Detect which cell encompasses the target text, then output its (x, y) center coordinate. 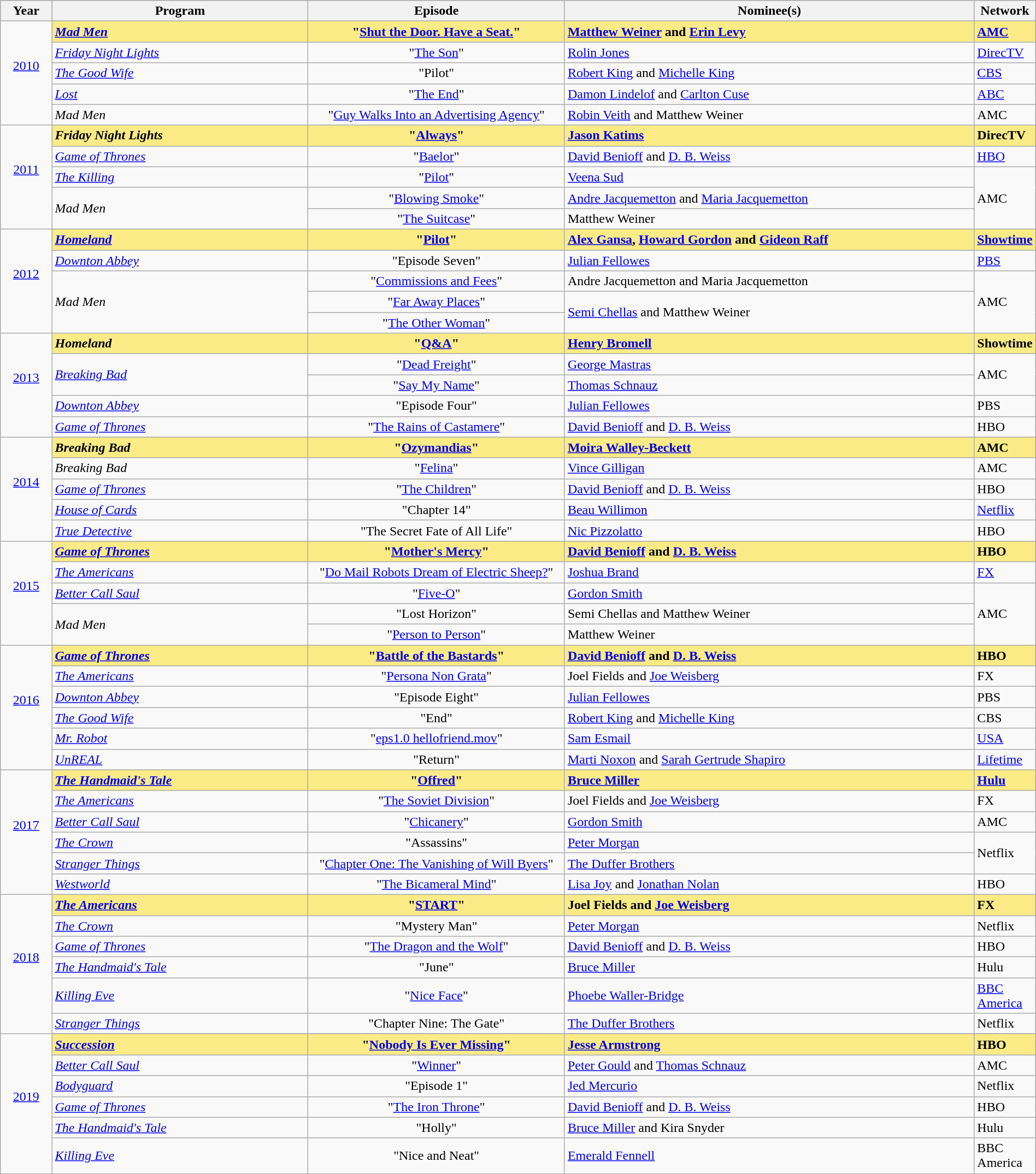
"Person to Person" (437, 635)
Moira Walley-Beckett (769, 447)
2015 (26, 593)
"Commissions and Fees" (437, 281)
2013 (26, 385)
"Return" (437, 759)
Westworld (180, 884)
"End" (437, 718)
"June" (437, 967)
"The Secret Fate of All Life" (437, 530)
"Lost Horizon" (437, 614)
Damon Lindelof and Carlton Cuse (769, 94)
Year (26, 11)
Emerald Fennell (769, 1156)
Alex Gansa, Howard Gordon and Gideon Raff (769, 239)
"Five-O" (437, 593)
"Say My Name" (437, 385)
"The Soviet Division" (437, 801)
"Do Mail Robots Dream of Electric Sheep?" (437, 572)
Marti Noxon and Sarah Gertrude Shapiro (769, 759)
"Assassins" (437, 842)
Bruce Miller and Kira Snyder (769, 1128)
"Offred" (437, 780)
"Guy Walks Into an Advertising Agency" (437, 115)
"The Children" (437, 489)
2018 (26, 964)
"Winner" (437, 1065)
"Nice and Neat" (437, 1156)
UnREAL (180, 759)
"The Suitcase" (437, 219)
Bodyguard (180, 1086)
"Episode 1" (437, 1086)
"Episode Seven" (437, 261)
Succession (180, 1045)
House of Cards (180, 510)
Phoebe Waller-Bridge (769, 995)
Vince Gilligan (769, 468)
"Shut the Door. Have a Seat." (437, 32)
Thomas Schnauz (769, 385)
Program (180, 11)
"Battle of the Bastards" (437, 656)
"START" (437, 905)
USA (1005, 739)
Episode (437, 11)
Robin Veith and Matthew Weiner (769, 115)
"Chapter Nine: The Gate" (437, 1024)
"The Son" (437, 52)
ABC (1005, 94)
Sam Esmail (769, 739)
Matthew Weiner and Erin Levy (769, 32)
Peter Gould and Thomas Schnauz (769, 1065)
"The Bicameral Mind" (437, 884)
Jed Mercurio (769, 1086)
"Baelor" (437, 156)
Beau Willimon (769, 510)
2016 (26, 707)
"The Iron Throne" (437, 1107)
"Episode Eight" (437, 697)
"Always" (437, 135)
"Felina" (437, 468)
Nominee(s) (769, 11)
Mr. Robot (180, 739)
"The Other Woman" (437, 323)
Joshua Brand (769, 572)
2014 (26, 489)
Lifetime (1005, 759)
"Persona Non Grata" (437, 676)
2010 (26, 73)
"Nobody Is Ever Missing" (437, 1045)
2011 (26, 177)
"Holly" (437, 1128)
"Chapter 14" (437, 510)
Rolin Jones (769, 52)
"Dead Freight" (437, 364)
"eps1.0 hellofriend.mov" (437, 739)
Henry Bromell (769, 344)
"Chicanery" (437, 822)
2012 (26, 281)
"Episode Four" (437, 406)
Lost (180, 94)
"Chapter One: The Vanishing of Will Byers" (437, 863)
"Ozymandias" (437, 447)
George Mastras (769, 364)
Nic Pizzolatto (769, 530)
"The Dragon and the Wolf" (437, 947)
Lisa Joy and Jonathan Nolan (769, 884)
"Q&A" (437, 344)
Jesse Armstrong (769, 1045)
Veena Sud (769, 177)
Jason Katims (769, 135)
2019 (26, 1104)
"Nice Face" (437, 995)
"Blowing Smoke" (437, 198)
True Detective (180, 530)
The Killing (180, 177)
"Mother's Mercy" (437, 551)
"The End" (437, 94)
"Mystery Man" (437, 926)
"Far Away Places" (437, 302)
"The Rains of Castamere" (437, 427)
Network (1005, 11)
2017 (26, 832)
